Return the (X, Y) coordinate for the center point of the cell that contains the specified text.  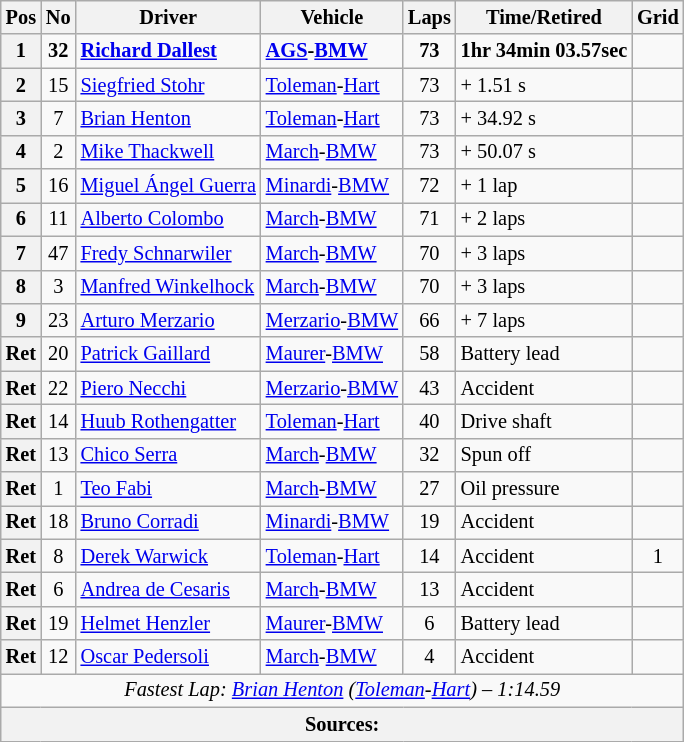
Mike Thackwell (168, 152)
47 (58, 253)
Piero Necchi (168, 388)
Grid (658, 17)
Derek Warwick (168, 556)
40 (430, 421)
72 (430, 186)
No (58, 17)
AGS-BMW (332, 51)
16 (58, 186)
23 (58, 320)
+ 34.92 s (544, 118)
Arturo Merzario (168, 320)
Oscar Pedersoli (168, 657)
Teo Fabi (168, 489)
18 (58, 522)
Laps (430, 17)
1hr 34min 03.57sec (544, 51)
Huub Rothengatter (168, 421)
Sources: (342, 724)
+ 50.07 s (544, 152)
27 (430, 489)
Spun off (544, 455)
20 (58, 354)
Andrea de Cesaris (168, 589)
+ 7 laps (544, 320)
Pos (21, 17)
12 (58, 657)
Bruno Corradi (168, 522)
Fredy Schnarwiler (168, 253)
Helmet Henzler (168, 623)
+ 1 lap (544, 186)
9 (21, 320)
58 (430, 354)
Siegfried Stohr (168, 85)
66 (430, 320)
Richard Dallest (168, 51)
Vehicle (332, 17)
5 (21, 186)
+ 1.51 s (544, 85)
Fastest Lap: Brian Henton (Toleman-Hart) – 1:14.59 (342, 690)
Brian Henton (168, 118)
11 (58, 219)
Driver (168, 17)
Oil pressure (544, 489)
15 (58, 85)
Patrick Gaillard (168, 354)
Miguel Ángel Guerra (168, 186)
+ 2 laps (544, 219)
Drive shaft (544, 421)
71 (430, 219)
22 (58, 388)
Alberto Colombo (168, 219)
Chico Serra (168, 455)
43 (430, 388)
Manfred Winkelhock (168, 287)
Time/Retired (544, 17)
